Provide the [x, y] coordinate of the cell's center where the given text is located.  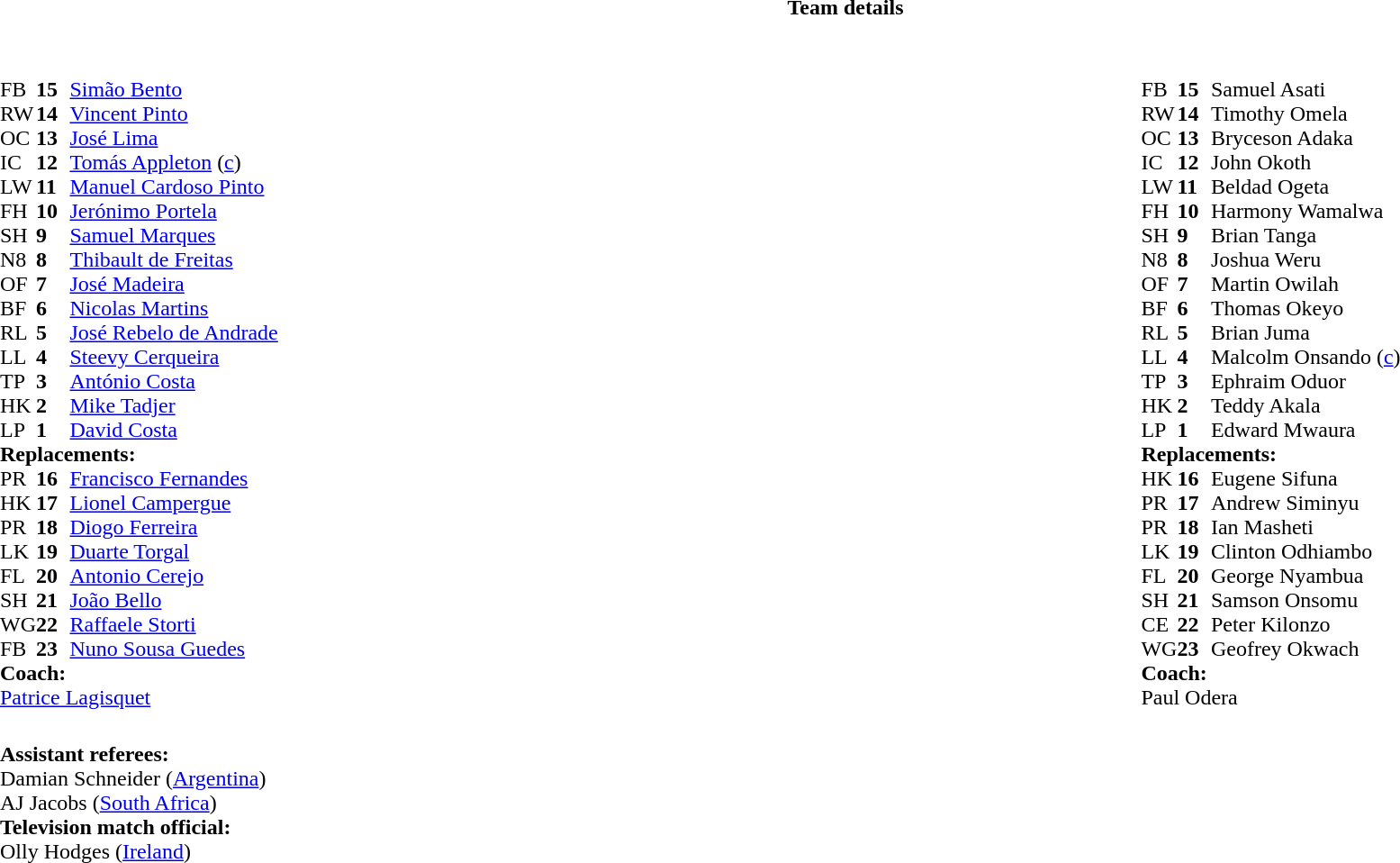
Simão Bento [173, 90]
Paul Odera [1270, 697]
Mike Tadjer [173, 405]
Tomás Appleton (c) [173, 162]
Francisco Fernandes [173, 479]
Antonio Cerejo [173, 577]
David Costa [173, 431]
Lionel Campergue [173, 503]
José Lima [173, 139]
José Rebelo de Andrade [173, 333]
CE [1159, 625]
Steevy Cerqueira [173, 357]
Nuno Sousa Guedes [173, 649]
António Costa [173, 382]
Raffaele Storti [173, 625]
Thibault de Freitas [173, 259]
Nicolas Martins [173, 308]
Samuel Marques [173, 236]
Jerónimo Portela [173, 211]
Diogo Ferreira [173, 528]
João Bello [173, 600]
Duarte Torgal [173, 551]
Patrice Lagisquet [139, 697]
Vincent Pinto [173, 114]
Manuel Cardoso Pinto [173, 187]
José Madeira [173, 285]
